Locate the cell with the specified text and output its (X, Y) center coordinate. 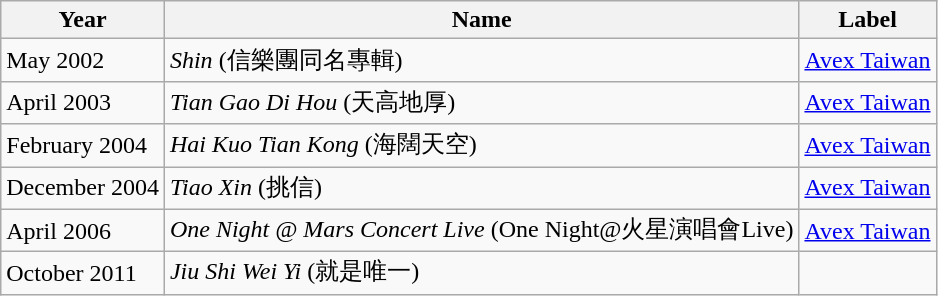
One Night @ Mars Concert Live (One Night@火星演唱會Live) (481, 230)
Tian Gao Di Hou (天高地厚) (481, 102)
May 2002 (83, 60)
Shin (信樂團同名專輯) (481, 60)
April 2003 (83, 102)
October 2011 (83, 274)
Tiao Xin (挑信) (481, 188)
Jiu Shi Wei Yi (就是唯一) (481, 274)
Year (83, 20)
February 2004 (83, 146)
April 2006 (83, 230)
Hai Kuo Tian Kong (海闊天空) (481, 146)
December 2004 (83, 188)
Name (481, 20)
Label (868, 20)
